Find where the given text appears and provide that cell's center as [x, y] coordinate. 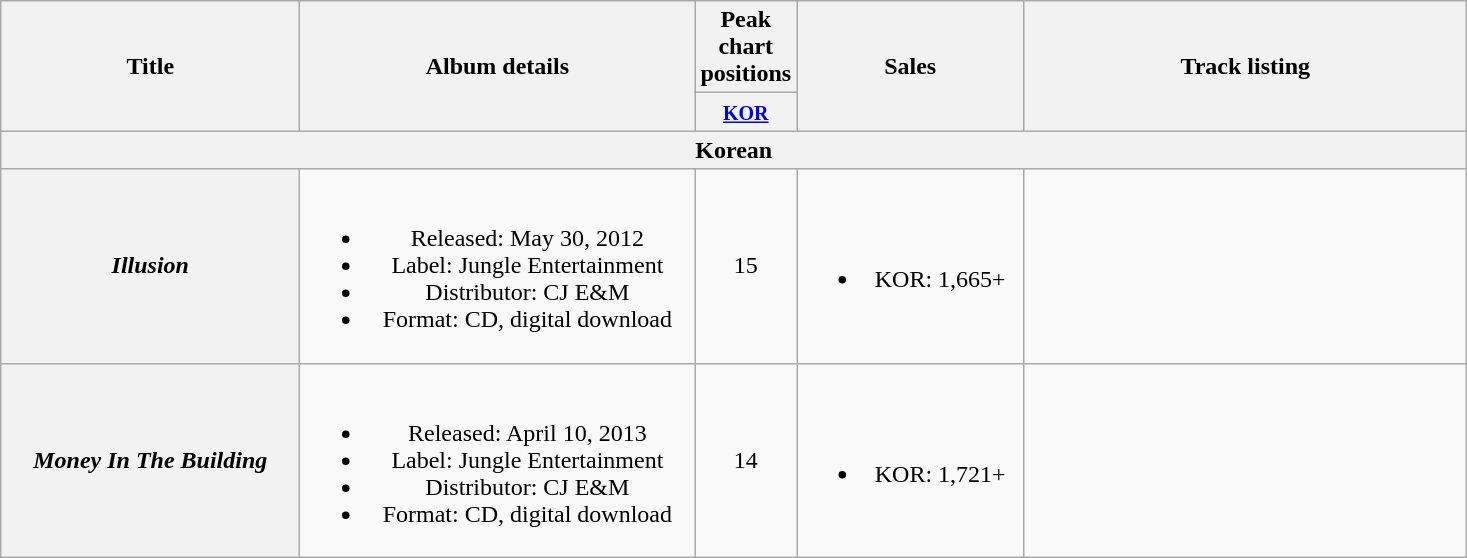
Released: May 30, 2012Label: Jungle EntertainmentDistributor: CJ E&MFormat: CD, digital download [498, 266]
14 [746, 460]
Track listing [1246, 66]
15 [746, 266]
Title [150, 66]
Illusion [150, 266]
KOR [746, 112]
Peak chart positions [746, 47]
Album details [498, 66]
KOR: 1,665+ [910, 266]
Released: April 10, 2013Label: Jungle EntertainmentDistributor: CJ E&MFormat: CD, digital download [498, 460]
Sales [910, 66]
KOR: 1,721+ [910, 460]
Money In The Building [150, 460]
Korean [734, 150]
